Capture the cell that displays the provided text and extract its (X, Y) central coordinate. 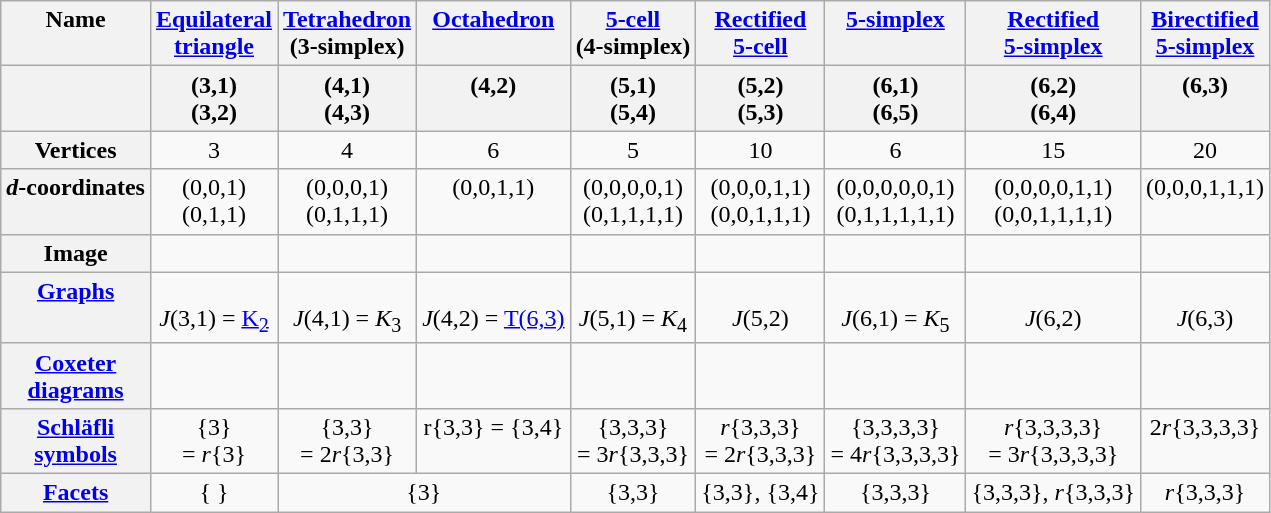
J(4,1) = K3 (348, 308)
(5,2)(5,3) (760, 98)
{3,3,3} (896, 493)
(0,0,0,0,1)(0,1,1,1,1) (633, 202)
J(5,2) (760, 308)
(0,0,1)(0,1,1) (214, 202)
{3,3}, {3,4} (760, 493)
{3,3,3} = 3r{3,3,3} (633, 440)
5 (633, 150)
3 (214, 150)
r{3,3,3} = 2r{3,3,3} (760, 440)
5-simplex (896, 34)
{3,3,3}, r{3,3,3} (1053, 493)
{3,3} = 2r{3,3} (348, 440)
Graphs (76, 308)
Facets (76, 493)
20 (1204, 150)
Rectified5-simplex (1053, 34)
5-cell(4-simplex) (633, 34)
r{3,3,3,3} = 3r{3,3,3,3} (1053, 440)
Name (76, 34)
(5,1)(5,4) (633, 98)
Coxeterdiagrams (76, 376)
(3,1)(3,2) (214, 98)
(0,0,0,1)(0,1,1,1) (348, 202)
J(5,1) = K4 (633, 308)
4 (348, 150)
(6,3) (1204, 98)
Tetrahedron(3-simplex) (348, 34)
r{3,3} = {3,4} (494, 440)
Rectified5-cell (760, 34)
J(6,1) = K5 (896, 308)
Octahedron (494, 34)
(0,0,0,0,1,1)(0,0,1,1,1,1) (1053, 202)
(6,2)(6,4) (1053, 98)
{3,3,3,3} = 4r{3,3,3,3} (896, 440)
Equilateraltriangle (214, 34)
(0,0,0,1,1)(0,0,1,1,1) (760, 202)
15 (1053, 150)
(0,0,0,0,0,1)(0,1,1,1,1,1) (896, 202)
J(6,3) (1204, 308)
(4,2) (494, 98)
{3,3} (633, 493)
d-coordinates (76, 202)
r{3,3,3} (1204, 493)
(6,1)(6,5) (896, 98)
Vertices (76, 150)
Image (76, 253)
J(3,1) = K2 (214, 308)
{ } (214, 493)
Schläflisymbols (76, 440)
(0,0,0,1,1,1) (1204, 202)
Birectified5-simplex (1204, 34)
(4,1)(4,3) (348, 98)
J(6,2) (1053, 308)
2r{3,3,3,3} (1204, 440)
(0,0,1,1) (494, 202)
J(4,2) = T(6,3) (494, 308)
{3} (424, 493)
{3} = r{3} (214, 440)
10 (760, 150)
